Extract the [X, Y] coordinate from the center of the cell holding the provided text.  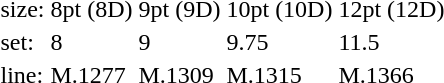
9 [180, 42]
8 [92, 42]
9.75 [280, 42]
